Search for the cell housing the specified text and yield its [X, Y] center coordinate. 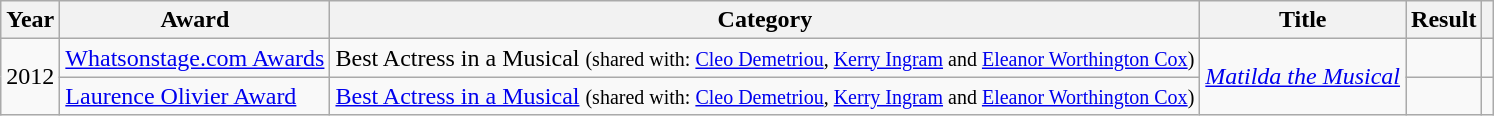
Result [1444, 20]
2012 [30, 77]
Whatsonstage.com Awards [195, 58]
Matilda the Musical [1303, 77]
Year [30, 20]
Category [765, 20]
Award [195, 20]
Title [1303, 20]
Laurence Olivier Award [195, 96]
